Find where the given text appears and provide that cell's center as [x, y] coordinate. 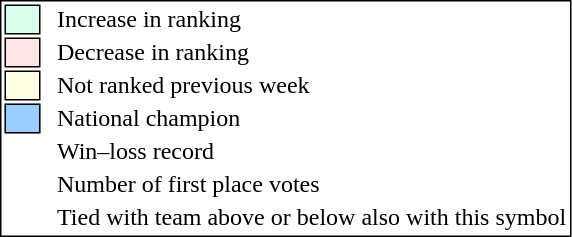
Win–loss record [312, 151]
National champion [312, 119]
Not ranked previous week [312, 85]
Number of first place votes [312, 185]
Increase in ranking [312, 19]
Tied with team above or below also with this symbol [312, 217]
Decrease in ranking [312, 53]
